From the cell containing the given text, extract its center point as [x, y] coordinate. 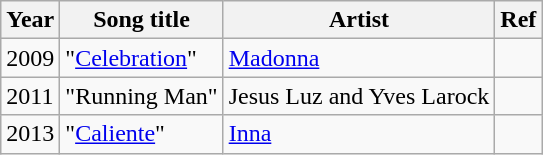
"Celebration" [142, 58]
Artist [359, 20]
Song title [142, 20]
"Running Man" [142, 96]
2009 [30, 58]
2011 [30, 96]
Madonna [359, 58]
Year [30, 20]
"Caliente" [142, 134]
Ref [518, 20]
2013 [30, 134]
Jesus Luz and Yves Larock [359, 96]
Inna [359, 134]
